Determine the (x, y) coordinate at the center of the cell enclosing the given text.  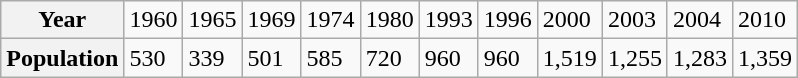
2010 (764, 20)
1,359 (764, 58)
1965 (212, 20)
530 (154, 58)
720 (390, 58)
1980 (390, 20)
1960 (154, 20)
1974 (330, 20)
1996 (508, 20)
2000 (570, 20)
1,519 (570, 58)
1969 (272, 20)
Year (62, 20)
Population (62, 58)
1,255 (634, 58)
1993 (448, 20)
585 (330, 58)
1,283 (700, 58)
2004 (700, 20)
2003 (634, 20)
501 (272, 58)
339 (212, 58)
